Extract the (X, Y) coordinate from the center of the cell holding the provided text.  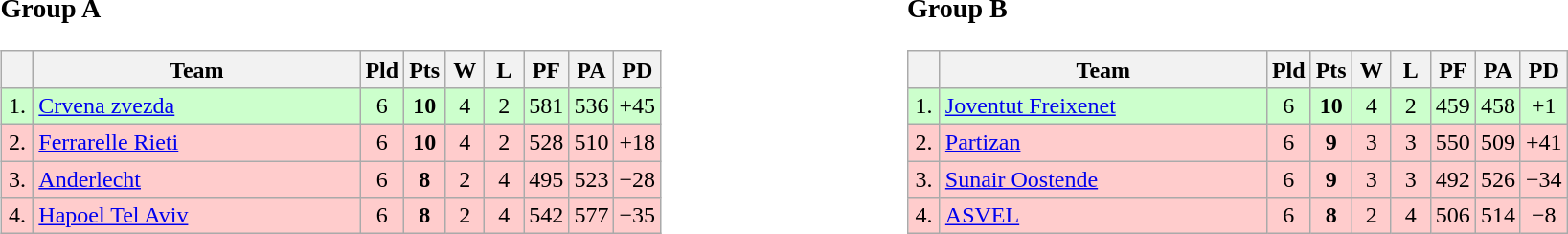
514 (1498, 216)
509 (1498, 143)
577 (592, 216)
495 (546, 179)
Partizan (1103, 143)
Ferrarelle Rieti (197, 143)
Joventut Freixenet (1103, 105)
506 (1452, 216)
+18 (638, 143)
−28 (638, 179)
Hapoel Tel Aviv (197, 216)
458 (1498, 105)
492 (1452, 179)
−34 (1544, 179)
−8 (1544, 216)
526 (1498, 179)
Crvena zvezda (197, 105)
ASVEL (1103, 216)
523 (592, 179)
+1 (1544, 105)
536 (592, 105)
581 (546, 105)
542 (546, 216)
Anderlecht (197, 179)
+45 (638, 105)
+41 (1544, 143)
459 (1452, 105)
528 (546, 143)
510 (592, 143)
−35 (638, 216)
Sunair Oostende (1103, 179)
550 (1452, 143)
